Detect which cell encompasses the target text, then output its [X, Y] center coordinate. 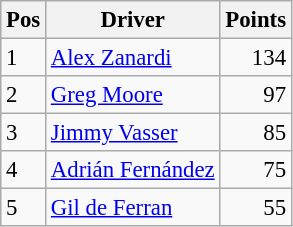
2 [24, 95]
3 [24, 133]
4 [24, 170]
Points [256, 20]
Pos [24, 20]
1 [24, 58]
Adrián Fernández [133, 170]
Jimmy Vasser [133, 133]
75 [256, 170]
134 [256, 58]
Driver [133, 20]
Gil de Ferran [133, 208]
55 [256, 208]
85 [256, 133]
97 [256, 95]
5 [24, 208]
Alex Zanardi [133, 58]
Greg Moore [133, 95]
